Determine the (X, Y) coordinate at the center of the cell enclosing the given text.  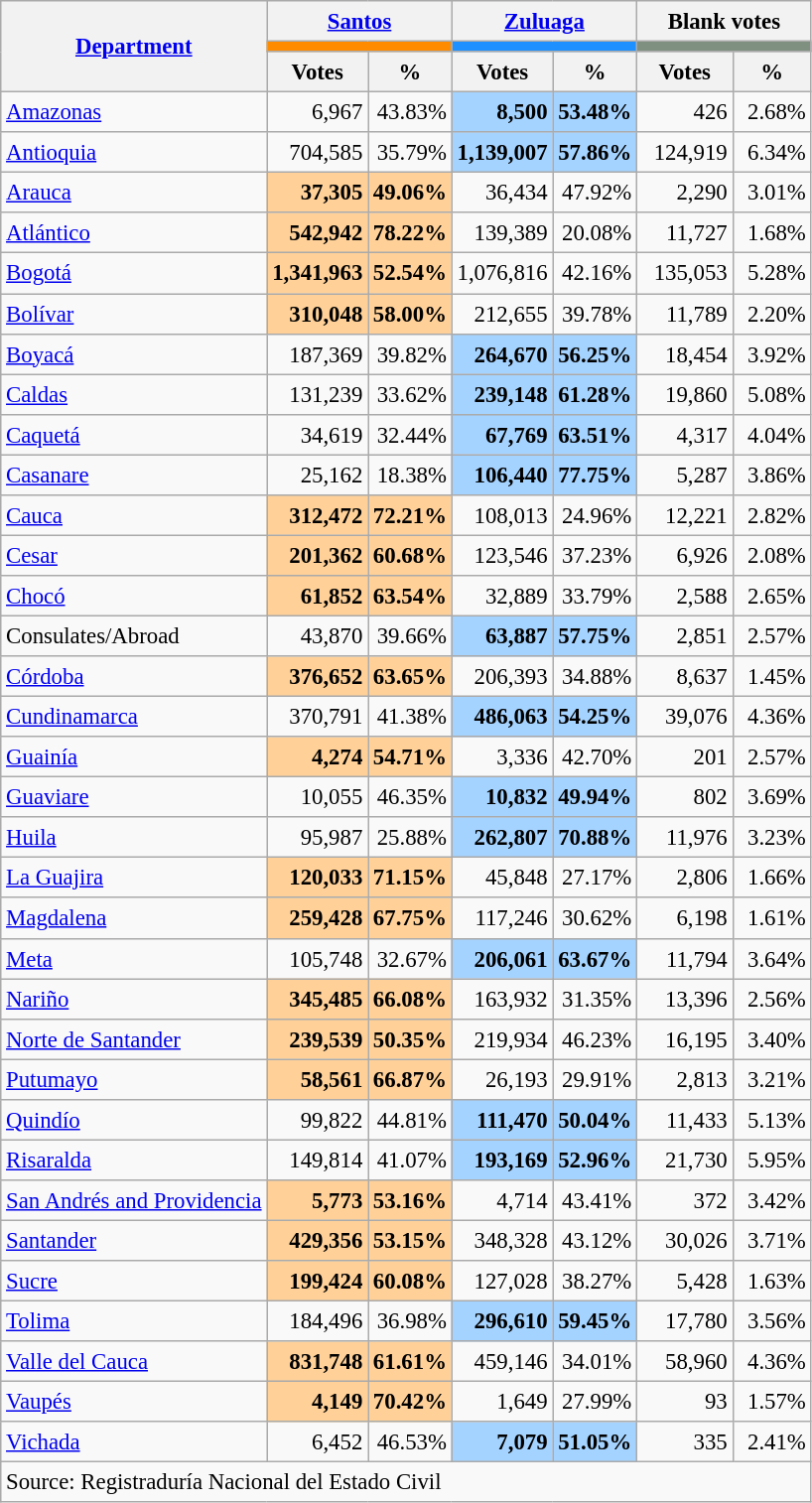
199,424 (318, 1281)
Casanare (134, 475)
163,932 (502, 999)
57.86% (596, 153)
429,356 (318, 1241)
13,396 (685, 999)
50.04% (596, 1120)
2.08% (772, 556)
239,539 (318, 1038)
2,806 (685, 878)
34,619 (318, 435)
39.66% (411, 635)
3.69% (772, 798)
63.54% (411, 596)
Boyacá (134, 353)
Department (134, 47)
49.06% (411, 193)
1.57% (772, 1402)
Arauca (134, 193)
41.07% (411, 1160)
206,061 (502, 959)
4,714 (502, 1201)
3.42% (772, 1201)
Norte de Santander (134, 1038)
2.41% (772, 1441)
77.75% (596, 475)
60.68% (411, 556)
11,789 (685, 314)
30.62% (596, 919)
Santos (359, 22)
10,055 (318, 798)
Consulates/Abroad (134, 635)
1.45% (772, 677)
Sucre (134, 1281)
2.65% (772, 596)
25.88% (411, 838)
193,169 (502, 1160)
6.34% (772, 153)
59.45% (596, 1322)
201 (685, 756)
53.48% (596, 113)
36.98% (411, 1322)
50.35% (411, 1038)
25,162 (318, 475)
10,832 (502, 798)
108,013 (502, 516)
264,670 (502, 353)
348,328 (502, 1241)
Caldas (134, 395)
43.83% (411, 113)
63,887 (502, 635)
1,139,007 (502, 153)
16,195 (685, 1038)
184,496 (318, 1322)
3.64% (772, 959)
Chocó (134, 596)
66.87% (411, 1080)
5.95% (772, 1160)
831,748 (318, 1362)
19,860 (685, 395)
3.01% (772, 193)
206,393 (502, 677)
36,434 (502, 193)
486,063 (502, 717)
5,773 (318, 1201)
54.71% (411, 756)
39.82% (411, 353)
4,274 (318, 756)
259,428 (318, 919)
8,500 (502, 113)
Zuluaga (544, 22)
71.15% (411, 878)
27.17% (596, 878)
51.05% (596, 1441)
Nariño (134, 999)
42.70% (596, 756)
4,149 (318, 1402)
24.96% (596, 516)
1.61% (772, 919)
3.86% (772, 475)
60.08% (411, 1281)
8,637 (685, 677)
139,389 (502, 232)
704,585 (318, 153)
3.92% (772, 353)
6,198 (685, 919)
63.67% (596, 959)
18,454 (685, 353)
Guainía (134, 756)
2.56% (772, 999)
2,851 (685, 635)
11,727 (685, 232)
52.96% (596, 1160)
46.35% (411, 798)
127,028 (502, 1281)
46.23% (596, 1038)
3.56% (772, 1322)
3.21% (772, 1080)
52.54% (411, 274)
33.62% (411, 395)
201,362 (318, 556)
426 (685, 113)
117,246 (502, 919)
372 (685, 1201)
310,048 (318, 314)
Vaupés (134, 1402)
5.13% (772, 1120)
58,960 (685, 1362)
345,485 (318, 999)
95,987 (318, 838)
63.65% (411, 677)
61.61% (411, 1362)
262,807 (502, 838)
131,239 (318, 395)
27.99% (596, 1402)
20.08% (596, 232)
106,440 (502, 475)
32.67% (411, 959)
67.75% (411, 919)
53.15% (411, 1241)
187,369 (318, 353)
1,341,963 (318, 274)
Córdoba (134, 677)
Guaviare (134, 798)
135,053 (685, 274)
2.20% (772, 314)
3.71% (772, 1241)
6,926 (685, 556)
1.68% (772, 232)
376,652 (318, 677)
Putumayo (134, 1080)
54.25% (596, 717)
Amazonas (134, 113)
123,546 (502, 556)
802 (685, 798)
32,889 (502, 596)
Caquetá (134, 435)
3,336 (502, 756)
Blank votes (725, 22)
2,588 (685, 596)
San Andrés and Providencia (134, 1201)
149,814 (318, 1160)
7,079 (502, 1441)
Bolívar (134, 314)
70.42% (411, 1402)
37,305 (318, 193)
2.82% (772, 516)
459,146 (502, 1362)
2.68% (772, 113)
124,919 (685, 153)
Magdalena (134, 919)
72.21% (411, 516)
32.44% (411, 435)
30,026 (685, 1241)
93 (685, 1402)
21,730 (685, 1160)
42.16% (596, 274)
33.79% (596, 596)
239,148 (502, 395)
Atlántico (134, 232)
66.08% (411, 999)
12,221 (685, 516)
99,822 (318, 1120)
Tolima (134, 1322)
219,934 (502, 1038)
3.40% (772, 1038)
Cundinamarca (134, 717)
La Guajira (134, 878)
6,967 (318, 113)
58.00% (411, 314)
11,976 (685, 838)
45,848 (502, 878)
70.88% (596, 838)
4.04% (772, 435)
34.88% (596, 677)
38.27% (596, 1281)
29.91% (596, 1080)
542,942 (318, 232)
5,428 (685, 1281)
56.25% (596, 353)
312,472 (318, 516)
11,794 (685, 959)
Cesar (134, 556)
39,076 (685, 717)
43,870 (318, 635)
26,193 (502, 1080)
53.16% (411, 1201)
370,791 (318, 717)
Antioquia (134, 153)
2,813 (685, 1080)
78.22% (411, 232)
105,748 (318, 959)
Santander (134, 1241)
120,033 (318, 878)
335 (685, 1441)
212,655 (502, 314)
43.12% (596, 1241)
37.23% (596, 556)
Source: Registraduría Nacional del Estado Civil (406, 1483)
Risaralda (134, 1160)
43.41% (596, 1201)
2,290 (685, 193)
44.81% (411, 1120)
41.38% (411, 717)
47.92% (596, 193)
Meta (134, 959)
1.63% (772, 1281)
Vichada (134, 1441)
61,852 (318, 596)
5,287 (685, 475)
11,433 (685, 1120)
57.75% (596, 635)
49.94% (596, 798)
31.35% (596, 999)
18.38% (411, 475)
17,780 (685, 1322)
Huila (134, 838)
1,076,816 (502, 274)
Cauca (134, 516)
3.23% (772, 838)
35.79% (411, 153)
Quindío (134, 1120)
58,561 (318, 1080)
296,610 (502, 1322)
34.01% (596, 1362)
61.28% (596, 395)
Bogotá (134, 274)
39.78% (596, 314)
6,452 (318, 1441)
67,769 (502, 435)
4,317 (685, 435)
1.66% (772, 878)
Valle del Cauca (134, 1362)
5.08% (772, 395)
63.51% (596, 435)
1,649 (502, 1402)
46.53% (411, 1441)
5.28% (772, 274)
111,470 (502, 1120)
